From the cell containing the given text, extract its center point as (x, y) coordinate. 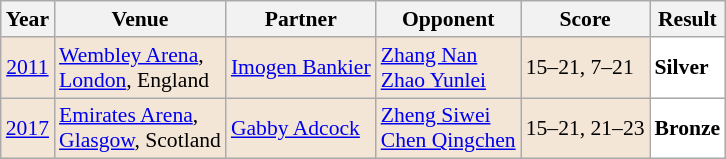
2017 (28, 128)
Emirates Arena,Glasgow, Scotland (140, 128)
Zhang Nan Zhao Yunlei (448, 68)
2011 (28, 68)
15–21, 7–21 (586, 68)
Imogen Bankier (301, 68)
Year (28, 19)
Venue (140, 19)
Opponent (448, 19)
Result (688, 19)
15–21, 21–23 (586, 128)
Bronze (688, 128)
Score (586, 19)
Wembley Arena,London, England (140, 68)
Zheng Siwei Chen Qingchen (448, 128)
Silver (688, 68)
Gabby Adcock (301, 128)
Partner (301, 19)
